Extract the (X, Y) coordinate from the center of the cell holding the provided text.  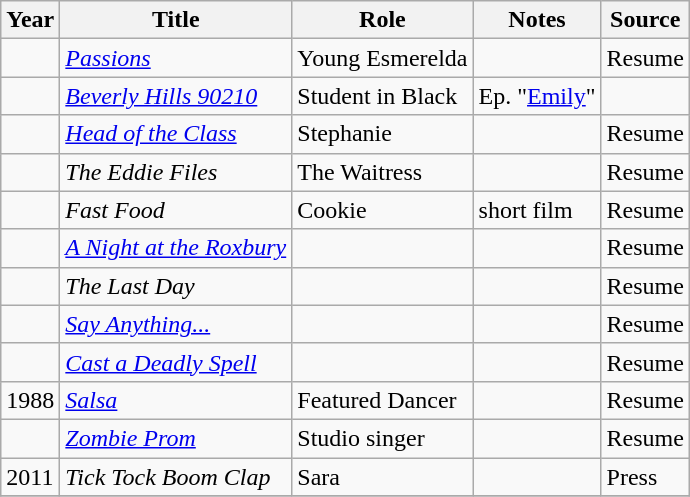
Year (30, 20)
Student in Black (382, 96)
Studio singer (382, 438)
short film (537, 210)
Say Anything... (176, 324)
Role (382, 20)
Ep. "Emily" (537, 96)
Passions (176, 58)
Zombie Prom (176, 438)
Source (645, 20)
Tick Tock Boom Clap (176, 477)
1988 (30, 400)
Cookie (382, 210)
Sara (382, 477)
Featured Dancer (382, 400)
Press (645, 477)
Stephanie (382, 134)
Cast a Deadly Spell (176, 362)
Notes (537, 20)
The Waitress (382, 172)
Fast Food (176, 210)
Salsa (176, 400)
The Last Day (176, 286)
2011 (30, 477)
Beverly Hills 90210 (176, 96)
Title (176, 20)
The Eddie Files (176, 172)
Young Esmerelda (382, 58)
A Night at the Roxbury (176, 248)
Head of the Class (176, 134)
